Detect which cell encompasses the target text, then output its [X, Y] center coordinate. 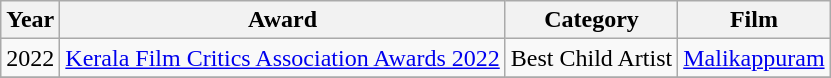
Year [30, 20]
Category [591, 20]
2022 [30, 58]
Award [282, 20]
Malikappuram [754, 58]
Best Child Artist [591, 58]
Film [754, 20]
Kerala Film Critics Association Awards 2022 [282, 58]
